From the cell containing the given text, extract its center point as [x, y] coordinate. 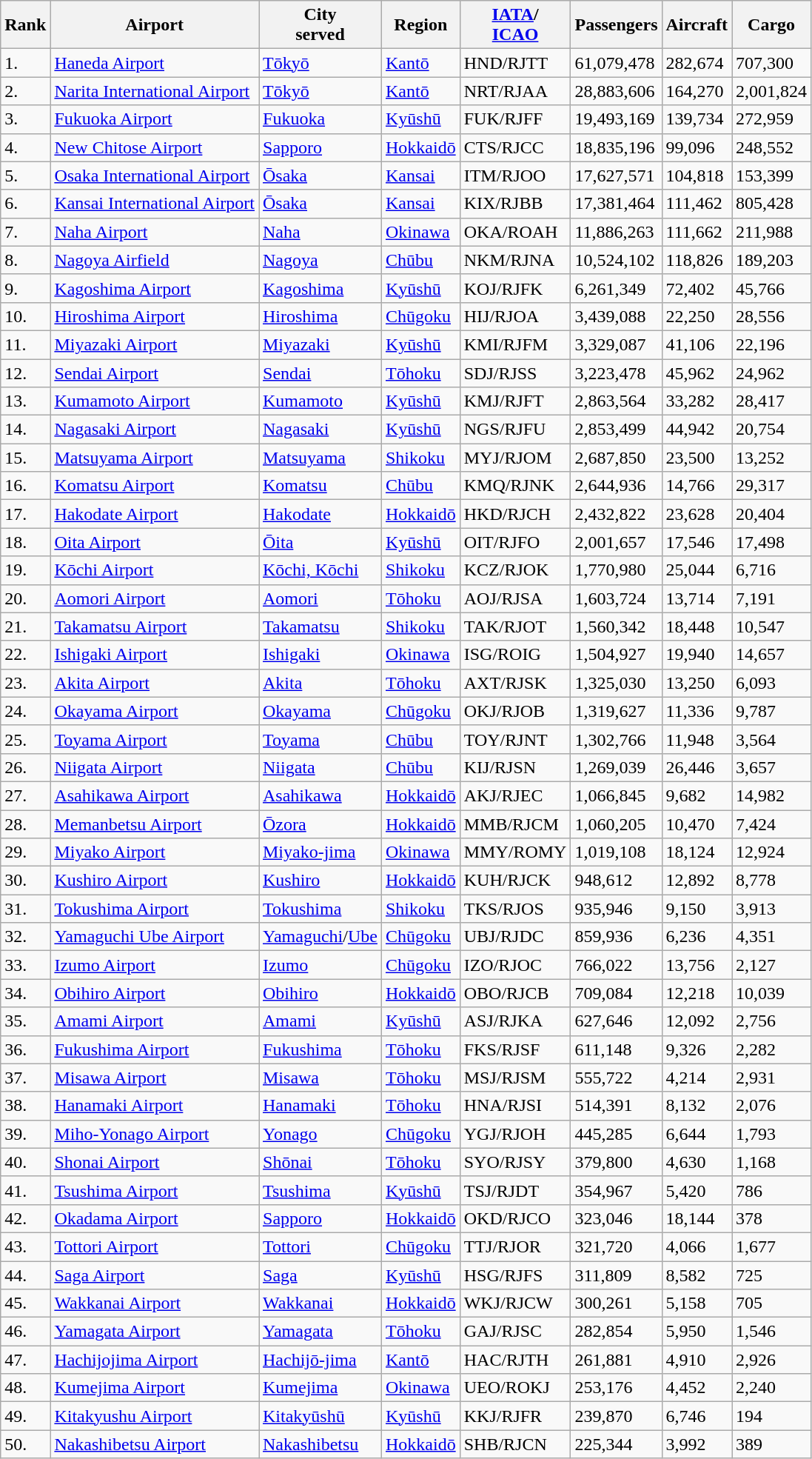
Nagoya [321, 260]
TKS/RJOS [515, 909]
Aomori [321, 598]
Miyako-jima [321, 852]
39. [25, 1134]
Ōzora [321, 824]
17. [25, 514]
11. [25, 344]
17,546 [697, 542]
4,066 [697, 1246]
261,881 [616, 1360]
47. [25, 1360]
Yamagata [321, 1332]
Niigata [321, 767]
6,236 [697, 937]
935,946 [616, 909]
NRT/RJAA [515, 91]
18,124 [697, 852]
28,556 [771, 316]
Akita [321, 683]
2,863,564 [616, 401]
Osaka International Airport [155, 176]
SYO/RJSY [515, 1162]
1,269,039 [616, 767]
Yamagata Airport [155, 1332]
1,019,108 [616, 852]
9,326 [697, 1049]
354,967 [616, 1190]
YGJ/RJOH [515, 1134]
TOY/RJNT [515, 739]
Okadama Airport [155, 1218]
24. [25, 711]
211,988 [771, 232]
Tsushima [321, 1190]
42. [25, 1218]
45,962 [697, 373]
6,644 [697, 1134]
20,404 [771, 514]
23,628 [697, 514]
Fukushima [321, 1049]
Miyako Airport [155, 852]
1,168 [771, 1162]
OIT/RJFO [515, 542]
18,448 [697, 627]
Hanamaki [321, 1106]
139,734 [697, 119]
OKJ/RJOB [515, 711]
10,039 [771, 993]
AOJ/RJSA [515, 598]
Region [420, 25]
HKD/RJCH [515, 514]
9,787 [771, 711]
2,926 [771, 1360]
Miyazaki [321, 344]
19,493,169 [616, 119]
41. [25, 1190]
Komatsu Airport [155, 486]
514,391 [616, 1106]
Passengers [616, 25]
Tsushima Airport [155, 1190]
4,452 [697, 1388]
1,677 [771, 1246]
44,942 [697, 430]
8,132 [697, 1106]
13,250 [697, 683]
3,657 [771, 767]
323,046 [616, 1218]
300,261 [616, 1303]
378 [771, 1218]
10,524,102 [616, 260]
28,417 [771, 401]
859,936 [616, 937]
19. [25, 570]
Misawa [321, 1078]
Kumamoto Airport [155, 401]
48. [25, 1388]
627,646 [616, 1021]
49. [25, 1416]
12,218 [697, 993]
99,096 [697, 147]
23. [25, 683]
ITM/RJOO [515, 176]
8,582 [697, 1275]
Narita International Airport [155, 91]
10,470 [697, 824]
Ishigaki Airport [155, 655]
32. [25, 937]
311,809 [616, 1275]
13,756 [697, 965]
Asahikawa [321, 795]
72,402 [697, 288]
24,962 [771, 373]
UBJ/RJDC [515, 937]
AXT/RJSK [515, 683]
KIJ/RJSN [515, 767]
44. [25, 1275]
TAK/RJOT [515, 627]
282,854 [616, 1332]
Kansai International Airport [155, 204]
MYJ/RJOM [515, 458]
Hiroshima Airport [155, 316]
Aomori Airport [155, 598]
Wakkanai Airport [155, 1303]
4,351 [771, 937]
3,439,088 [616, 316]
2,240 [771, 1388]
SHB/RJCN [515, 1444]
Aircraft [697, 25]
26,446 [697, 767]
OBO/RJCB [515, 993]
Kagoshima [321, 288]
Tokushima Airport [155, 909]
Haneda Airport [155, 63]
2,127 [771, 965]
GAJ/RJSC [515, 1332]
611,148 [616, 1049]
1. [25, 63]
14,982 [771, 795]
3,564 [771, 739]
2,001,657 [616, 542]
111,462 [697, 204]
Matsuyama [321, 458]
Amami [321, 1021]
12,892 [697, 881]
KKJ/RJFR [515, 1416]
45,766 [771, 288]
TTJ/RJOR [515, 1246]
6. [25, 204]
37. [25, 1078]
41,106 [697, 344]
5,420 [697, 1190]
11,948 [697, 739]
18,835,196 [616, 147]
Obihiro Airport [155, 993]
NGS/RJFU [515, 430]
Obihiro [321, 993]
Saga [321, 1275]
MMY/ROMY [515, 852]
1,793 [771, 1134]
1,504,927 [616, 655]
Fukushima Airport [155, 1049]
29. [25, 852]
9. [25, 288]
22,196 [771, 344]
38. [25, 1106]
Hachijojima Airport [155, 1360]
Kushiro [321, 881]
23,500 [697, 458]
2,282 [771, 1049]
Kitakyūshū [321, 1416]
61,079,478 [616, 63]
111,662 [697, 232]
New Chitose Airport [155, 147]
4. [25, 147]
17,627,571 [616, 176]
20,754 [771, 430]
225,344 [616, 1444]
21. [25, 627]
HAC/RJTH [515, 1360]
12. [25, 373]
KUH/RJCK [515, 881]
13. [25, 401]
30. [25, 881]
8. [25, 260]
Rank [25, 25]
445,285 [616, 1134]
4,910 [697, 1360]
766,022 [616, 965]
43. [25, 1246]
3. [25, 119]
31. [25, 909]
18. [25, 542]
22,250 [697, 316]
Misawa Airport [155, 1078]
7. [25, 232]
45. [25, 1303]
33. [25, 965]
18,144 [697, 1218]
17,381,464 [616, 204]
Okayama Airport [155, 711]
2,432,822 [616, 514]
1,325,030 [616, 683]
Asahikawa Airport [155, 795]
13,714 [697, 598]
17,498 [771, 542]
KCZ/RJOK [515, 570]
948,612 [616, 881]
Komatsu [321, 486]
239,870 [616, 1416]
Kōchi Airport [155, 570]
Ōita [321, 542]
Izumo [321, 965]
16. [25, 486]
Hakodate Airport [155, 514]
ISG/ROIG [515, 655]
2,076 [771, 1106]
Miho-Yonago Airport [155, 1134]
33,282 [697, 401]
3,329,087 [616, 344]
8,778 [771, 881]
Kumejima Airport [155, 1388]
3,223,478 [616, 373]
Tokushima [321, 909]
11,336 [697, 711]
34. [25, 993]
28,883,606 [616, 91]
Cargo [771, 25]
Memanbetsu Airport [155, 824]
Sendai [321, 373]
118,826 [697, 260]
Miyazaki Airport [155, 344]
25. [25, 739]
2,001,824 [771, 91]
6,093 [771, 683]
1,603,724 [616, 598]
709,084 [616, 993]
FKS/RJSF [515, 1049]
4,630 [697, 1162]
1,060,205 [616, 824]
7,191 [771, 598]
189,203 [771, 260]
Kōchi, Kōchi [321, 570]
22. [25, 655]
2,853,499 [616, 430]
Fukuoka [321, 119]
27. [25, 795]
ASJ/RJKA [515, 1021]
Wakkanai [321, 1303]
253,176 [616, 1388]
248,552 [771, 147]
379,800 [616, 1162]
555,722 [616, 1078]
Yonago [321, 1134]
6,261,349 [616, 288]
Nagasaki Airport [155, 430]
707,300 [771, 63]
Takamatsu Airport [155, 627]
Shonai Airport [155, 1162]
272,959 [771, 119]
OKD/RJCO [515, 1218]
HIJ/RJOA [515, 316]
13,252 [771, 458]
UEO/ROKJ [515, 1388]
194 [771, 1416]
Matsuyama Airport [155, 458]
CTS/RJCC [515, 147]
9,682 [697, 795]
Toyama Airport [155, 739]
46. [25, 1332]
1,546 [771, 1332]
321,720 [616, 1246]
OKA/ROAH [515, 232]
2,756 [771, 1021]
Niigata Airport [155, 767]
1,770,980 [616, 570]
Hakodate [321, 514]
5,158 [697, 1303]
Okayama [321, 711]
Takamatsu [321, 627]
AKJ/RJEC [515, 795]
725 [771, 1275]
Izumo Airport [155, 965]
282,674 [697, 63]
Tottori Airport [155, 1246]
40. [25, 1162]
11,886,263 [616, 232]
12,924 [771, 852]
Cityserved [321, 25]
Kumejima [321, 1388]
805,428 [771, 204]
KMI/RJFM [515, 344]
19,940 [697, 655]
Toyama [321, 739]
705 [771, 1303]
4,214 [697, 1078]
50. [25, 1444]
TSJ/RJDT [515, 1190]
SDJ/RJSS [515, 373]
9,150 [697, 909]
29,317 [771, 486]
Nakashibetsu Airport [155, 1444]
1,560,342 [616, 627]
Naha Airport [155, 232]
6,716 [771, 570]
36. [25, 1049]
MSJ/RJSM [515, 1078]
20. [25, 598]
Airport [155, 25]
1,066,845 [616, 795]
WKJ/RJCW [515, 1303]
FUK/RJFF [515, 119]
Kumamoto [321, 401]
Fukuoka Airport [155, 119]
2,644,936 [616, 486]
153,399 [771, 176]
Amami Airport [155, 1021]
1,319,627 [616, 711]
164,270 [697, 91]
Oita Airport [155, 542]
14,766 [697, 486]
Nagasaki [321, 430]
1,302,766 [616, 739]
Yamaguchi/Ube [321, 937]
3,913 [771, 909]
Naha [321, 232]
Ishigaki [321, 655]
Hachijō-jima [321, 1360]
28. [25, 824]
10. [25, 316]
Saga Airport [155, 1275]
3,992 [697, 1444]
5. [25, 176]
35. [25, 1021]
Kushiro Airport [155, 881]
MMB/RJCM [515, 824]
IZO/RJOC [515, 965]
10,547 [771, 627]
2,687,850 [616, 458]
Hanamaki Airport [155, 1106]
26. [25, 767]
Kagoshima Airport [155, 288]
HNA/RJSI [515, 1106]
KOJ/RJFK [515, 288]
NKM/RJNA [515, 260]
5,950 [697, 1332]
Kitakyushu Airport [155, 1416]
12,092 [697, 1021]
Yamaguchi Ube Airport [155, 937]
786 [771, 1190]
Hiroshima [321, 316]
15. [25, 458]
Sendai Airport [155, 373]
2,931 [771, 1078]
IATA/ICAO [515, 25]
Akita Airport [155, 683]
389 [771, 1444]
14,657 [771, 655]
Nagoya Airfield [155, 260]
HND/RJTT [515, 63]
Shōnai [321, 1162]
104,818 [697, 176]
2. [25, 91]
25,044 [697, 570]
6,746 [697, 1416]
7,424 [771, 824]
Tottori [321, 1246]
KMJ/RJFT [515, 401]
HSG/RJFS [515, 1275]
KIX/RJBB [515, 204]
Nakashibetsu [321, 1444]
14. [25, 430]
KMQ/RJNK [515, 486]
